Capture the cell that displays the provided text and extract its (X, Y) central coordinate. 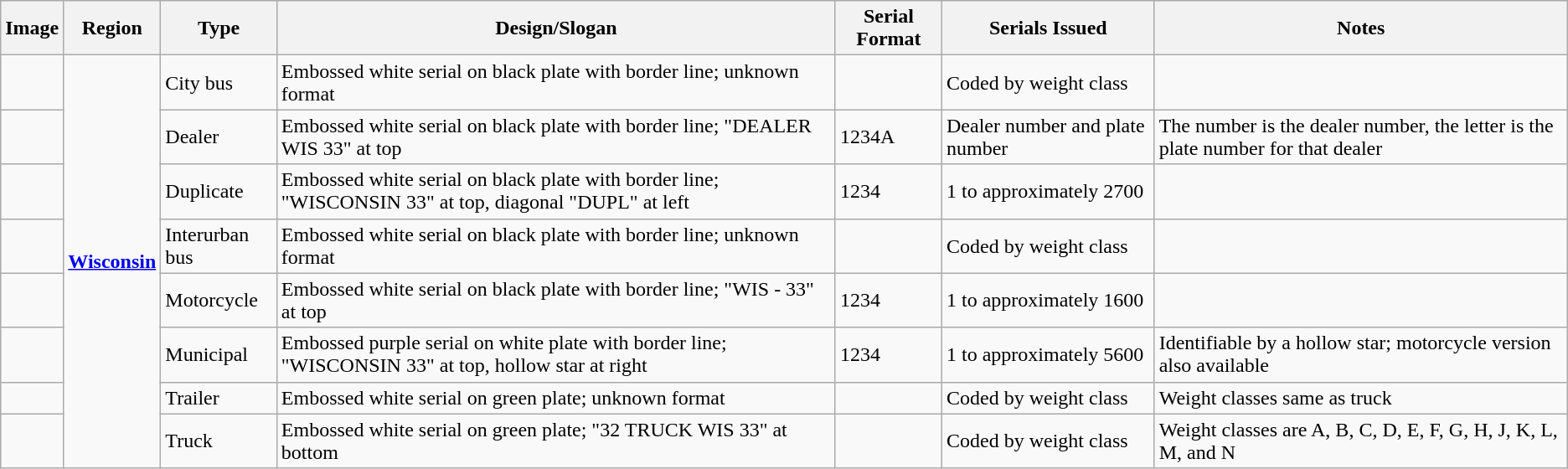
Embossed white serial on black plate with border line; "WIS - 33" at top (556, 300)
Embossed white serial on green plate; "32 TRUCK WIS 33" at bottom (556, 441)
Weight classes are A, B, C, D, E, F, G, H, J, K, L, M, and N (1360, 441)
Region (112, 28)
Identifiable by a hollow star; motorcycle version also available (1360, 355)
1 to approximately 2700 (1048, 191)
Embossed white serial on black plate with border line; "DEALER WIS 33" at top (556, 137)
Dealer (219, 137)
1 to approximately 1600 (1048, 300)
Design/Slogan (556, 28)
Embossed purple serial on white plate with border line; "WISCONSIN 33" at top, hollow star at right (556, 355)
Serial Format (888, 28)
Type (219, 28)
1 to approximately 5600 (1048, 355)
Notes (1360, 28)
Trailer (219, 398)
Truck (219, 441)
1234A (888, 137)
Municipal (219, 355)
Embossed white serial on green plate; unknown format (556, 398)
City bus (219, 82)
Embossed white serial on black plate with border line; "WISCONSIN 33" at top, diagonal "DUPL" at left (556, 191)
Image (32, 28)
Duplicate (219, 191)
Motorcycle (219, 300)
Dealer number and plate number (1048, 137)
Interurban bus (219, 246)
Serials Issued (1048, 28)
Wisconsin (112, 262)
The number is the dealer number, the letter is the plate number for that dealer (1360, 137)
Weight classes same as truck (1360, 398)
